Return [X, Y] of the center of cell containing provided text 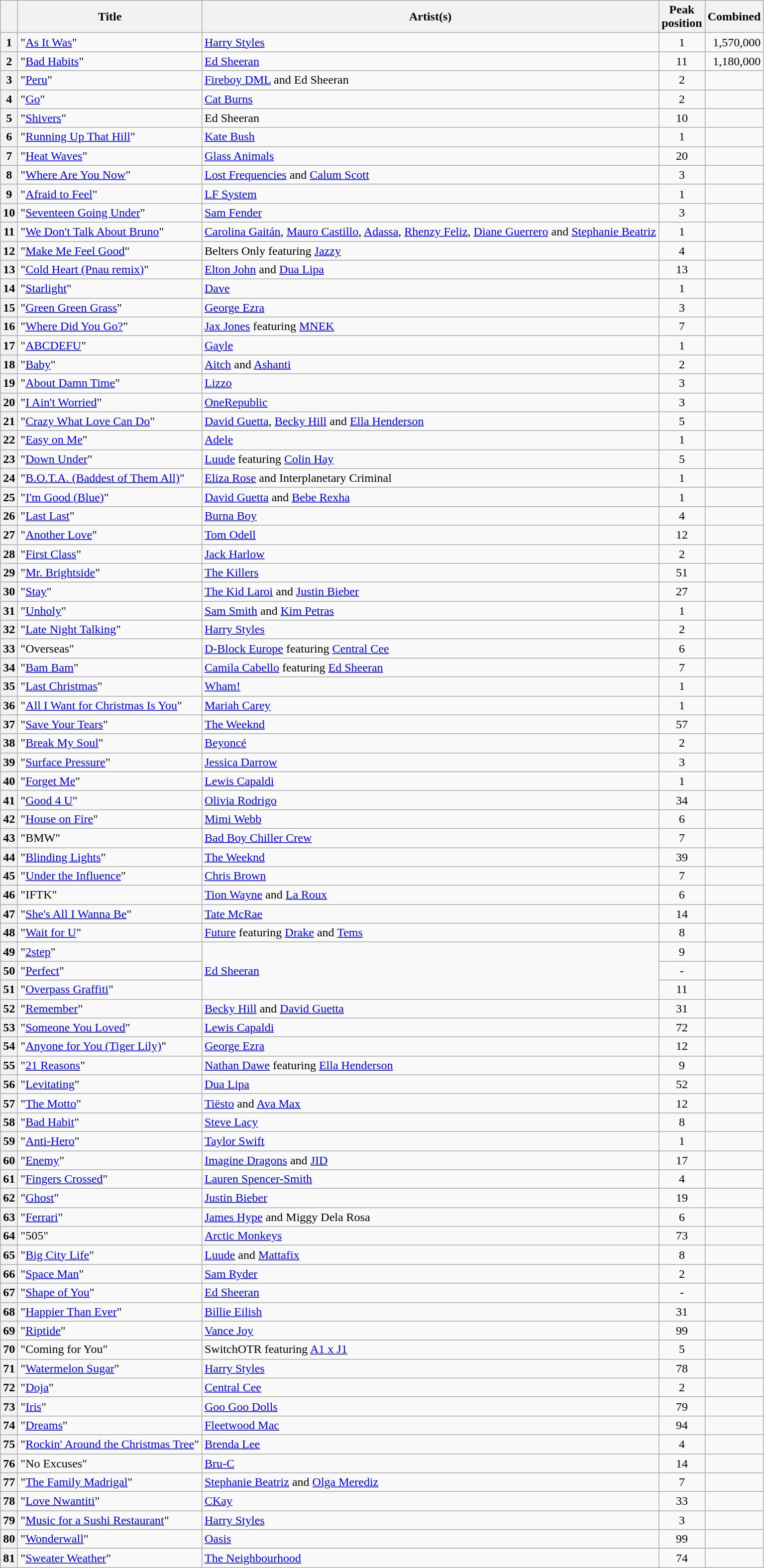
"Last Last" [110, 516]
Arctic Monkeys [430, 1236]
Tom Odell [430, 535]
SwitchOTR featuring A1 x J1 [430, 1349]
Dua Lipa [430, 1084]
"Mr. Brightside" [110, 573]
"Crazy What Love Can Do" [110, 421]
"Surface Pressure" [110, 762]
25 [9, 497]
"Bad Habit" [110, 1122]
"Where Did You Go?" [110, 327]
"I'm Good (Blue)" [110, 497]
"Riptide" [110, 1331]
"We Don't Talk About Bruno" [110, 231]
37 [9, 724]
"Fingers Crossed" [110, 1179]
"Perfect" [110, 971]
55 [9, 1065]
50 [9, 971]
Camila Cabello featuring Ed Sheeran [430, 668]
"BMW" [110, 838]
David Guetta, Becky Hill and Ella Henderson [430, 421]
Brenda Lee [430, 1444]
Jax Jones featuring MNEK [430, 327]
1,180,000 [734, 61]
Sam Fender [430, 213]
36 [9, 705]
"21 Reasons" [110, 1065]
Peakposition [682, 17]
"Happier Than Ever" [110, 1312]
"Coming for You" [110, 1349]
Wham! [430, 686]
26 [9, 516]
"Another Love" [110, 535]
"Go" [110, 99]
80 [9, 1539]
61 [9, 1179]
60 [9, 1160]
15 [9, 308]
45 [9, 876]
"Where Are You Now" [110, 175]
The Killers [430, 573]
"House on Fire" [110, 819]
30 [9, 592]
"Big City Life" [110, 1255]
Mariah Carey [430, 705]
35 [9, 686]
Taylor Swift [430, 1141]
"Easy on Me" [110, 440]
"Stay" [110, 592]
76 [9, 1463]
"The Motto" [110, 1103]
Luude and Mattafix [430, 1255]
47 [9, 914]
Stephanie Beatriz and Olga Merediz [430, 1482]
Tiësto and Ava Max [430, 1103]
Justin Bieber [430, 1198]
54 [9, 1046]
Olivia Rodrigo [430, 800]
Vance Joy [430, 1331]
"Down Under" [110, 459]
Sam Ryder [430, 1274]
"Overseas" [110, 649]
"First Class" [110, 554]
"B.O.T.A. (Baddest of Them All)" [110, 478]
"Break My Soul" [110, 743]
Kate Bush [430, 137]
38 [9, 743]
Luude featuring Colin Hay [430, 459]
75 [9, 1444]
"Make Me Feel Good" [110, 250]
The Kid Laroi and Justin Bieber [430, 592]
"Green Green Grass" [110, 308]
Jack Harlow [430, 554]
"Rockin' Around the Christmas Tree" [110, 1444]
Sam Smith and Kim Petras [430, 611]
"Shape of You" [110, 1293]
Carolina Gaitán, Mauro Castillo, Adassa, Rhenzy Feliz, Diane Guerrero and Stephanie Beatriz [430, 231]
"About Damn Time" [110, 383]
"Bam Bam" [110, 668]
69 [9, 1331]
21 [9, 421]
28 [9, 554]
"Sweater Weather" [110, 1558]
Cat Burns [430, 99]
Dave [430, 289]
"Enemy" [110, 1160]
Beyoncé [430, 743]
"Wonderwall" [110, 1539]
Bad Boy Chiller Crew [430, 838]
Central Cee [430, 1387]
32 [9, 630]
71 [9, 1368]
Billie Eilish [430, 1312]
OneRepublic [430, 402]
58 [9, 1122]
Tate McRae [430, 914]
63 [9, 1217]
"Peru" [110, 80]
65 [9, 1255]
Elton John and Dua Lipa [430, 270]
Jessica Darrow [430, 762]
18 [9, 364]
Gayle [430, 345]
Lauren Spencer-Smith [430, 1179]
"I Ain't Worried" [110, 402]
"Unholy" [110, 611]
"Wait for U" [110, 933]
56 [9, 1084]
29 [9, 573]
"Doja" [110, 1387]
40 [9, 781]
23 [9, 459]
"Ferrari" [110, 1217]
"505" [110, 1236]
64 [9, 1236]
Fireboy DML and Ed Sheeran [430, 80]
Lost Frequencies and Calum Scott [430, 175]
81 [9, 1558]
"Shivers" [110, 118]
James Hype and Miggy Dela Rosa [430, 1217]
49 [9, 952]
Goo Goo Dolls [430, 1406]
77 [9, 1482]
"Love Nwantiti" [110, 1501]
"Levitating" [110, 1084]
Chris Brown [430, 876]
"Last Christmas" [110, 686]
66 [9, 1274]
CKay [430, 1501]
Future featuring Drake and Tems [430, 933]
"Dreams" [110, 1425]
42 [9, 819]
"Starlight" [110, 289]
43 [9, 838]
16 [9, 327]
68 [9, 1312]
Adele [430, 440]
"Iris" [110, 1406]
Belters Only featuring Jazzy [430, 250]
The Neighbourhood [430, 1558]
"Running Up That Hill" [110, 137]
"The Family Madrigal" [110, 1482]
"All I Want for Christmas Is You" [110, 705]
"Baby" [110, 364]
Title [110, 17]
"Anyone for You (Tiger Lily)" [110, 1046]
Oasis [430, 1539]
"Under the Influence" [110, 876]
Imagine Dragons and JID [430, 1160]
"Seventeen Going Under" [110, 213]
LF System [430, 194]
1,570,000 [734, 42]
"Good 4 U" [110, 800]
Eliza Rose and Interplanetary Criminal [430, 478]
62 [9, 1198]
"Remember" [110, 1008]
Combined [734, 17]
"Cold Heart (Pnau remix)" [110, 270]
"Anti-Hero" [110, 1141]
48 [9, 933]
"Overpass Graffiti" [110, 990]
41 [9, 800]
Artist(s) [430, 17]
"2step" [110, 952]
Mimi Webb [430, 819]
Steve Lacy [430, 1122]
"As It Was" [110, 42]
David Guetta and Bebe Rexha [430, 497]
"Heat Waves" [110, 156]
"IFTK" [110, 895]
"Music for a Sushi Restaurant" [110, 1520]
Nathan Dawe featuring Ella Henderson [430, 1065]
22 [9, 440]
"ABCDEFU" [110, 345]
"Watermelon Sugar" [110, 1368]
70 [9, 1349]
67 [9, 1293]
"Bad Habits" [110, 61]
"Ghost" [110, 1198]
44 [9, 857]
"Late Night Talking" [110, 630]
Bru-C [430, 1463]
D-Block Europe featuring Central Cee [430, 649]
Becky Hill and David Guetta [430, 1008]
"Save Your Tears" [110, 724]
24 [9, 478]
Burna Boy [430, 516]
46 [9, 895]
94 [682, 1425]
"Forget Me" [110, 781]
"No Excuses" [110, 1463]
Tion Wayne and La Roux [430, 895]
Aitch and Ashanti [430, 364]
Lizzo [430, 383]
59 [9, 1141]
"Space Man" [110, 1274]
"She's All I Wanna Be" [110, 914]
Glass Animals [430, 156]
"Afraid to Feel" [110, 194]
"Blinding Lights" [110, 857]
53 [9, 1027]
Fleetwood Mac [430, 1425]
"Someone You Loved" [110, 1027]
